Locate the cell with the specified text and output its (X, Y) center coordinate. 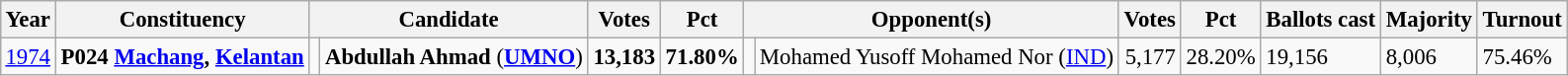
75.46% (1522, 56)
Mohamed Yusoff Mohamed Nor (IND) (937, 56)
Year (28, 20)
Ballots cast (1320, 20)
Opponent(s) (931, 20)
13,183 (624, 56)
P024 Machang, Kelantan (182, 56)
8,006 (1429, 56)
Turnout (1522, 20)
71.80% (701, 56)
Candidate (449, 20)
28.20% (1221, 56)
Majority (1429, 20)
1974 (28, 56)
5,177 (1150, 56)
19,156 (1320, 56)
Constituency (182, 20)
Abdullah Ahmad (UMNO) (454, 56)
